Return (x, y) of the center of cell containing provided text 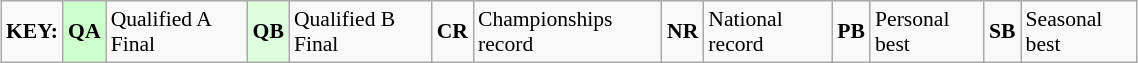
QB (268, 32)
CR (452, 32)
QA (84, 32)
National record (768, 32)
SB (1002, 32)
Qualified B Final (360, 32)
Seasonal best (1079, 32)
Personal best (927, 32)
PB (851, 32)
KEY: (32, 32)
Qualified A Final (177, 32)
NR (682, 32)
Championships record (568, 32)
